Return the [X, Y] coordinate for the center point of the cell that contains the specified text.  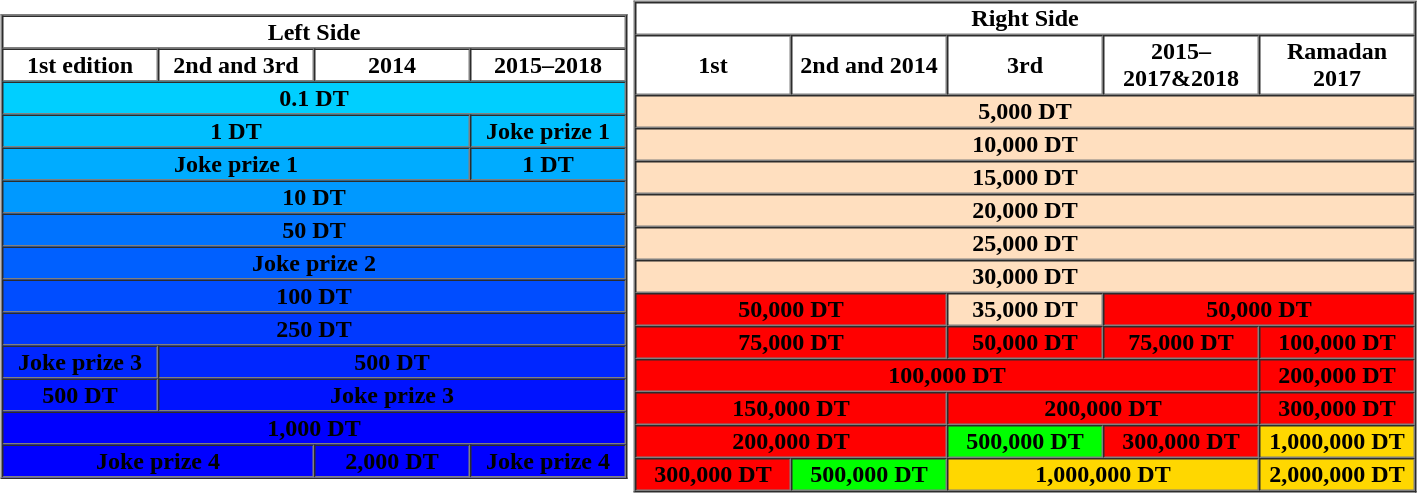
2015–2018 [548, 64]
50 DT [314, 230]
25,000 DT [1025, 244]
2,000,000 DT [1337, 474]
1,000 DT [314, 428]
35,000 DT [1025, 310]
2015–2017&2018 [1181, 65]
150,000 DT [791, 408]
10,000 DT [1025, 144]
3rd [1025, 65]
Ramadan 2017 [1337, 65]
1st [713, 65]
30,000 DT [1025, 276]
15,000 DT [1025, 178]
Right Side [1025, 18]
2nd and 2014 [869, 65]
Joke prize 2 [314, 262]
Left Side [314, 32]
1st edition [80, 64]
0.1 DT [314, 98]
2,000 DT [392, 460]
2nd and 3rd [236, 64]
100 DT [314, 296]
250 DT [314, 328]
10 DT [314, 196]
20,000 DT [1025, 210]
2014 [392, 64]
5,000 DT [1025, 112]
